Return the [X, Y] coordinate for the center point of the cell that contains the specified text.  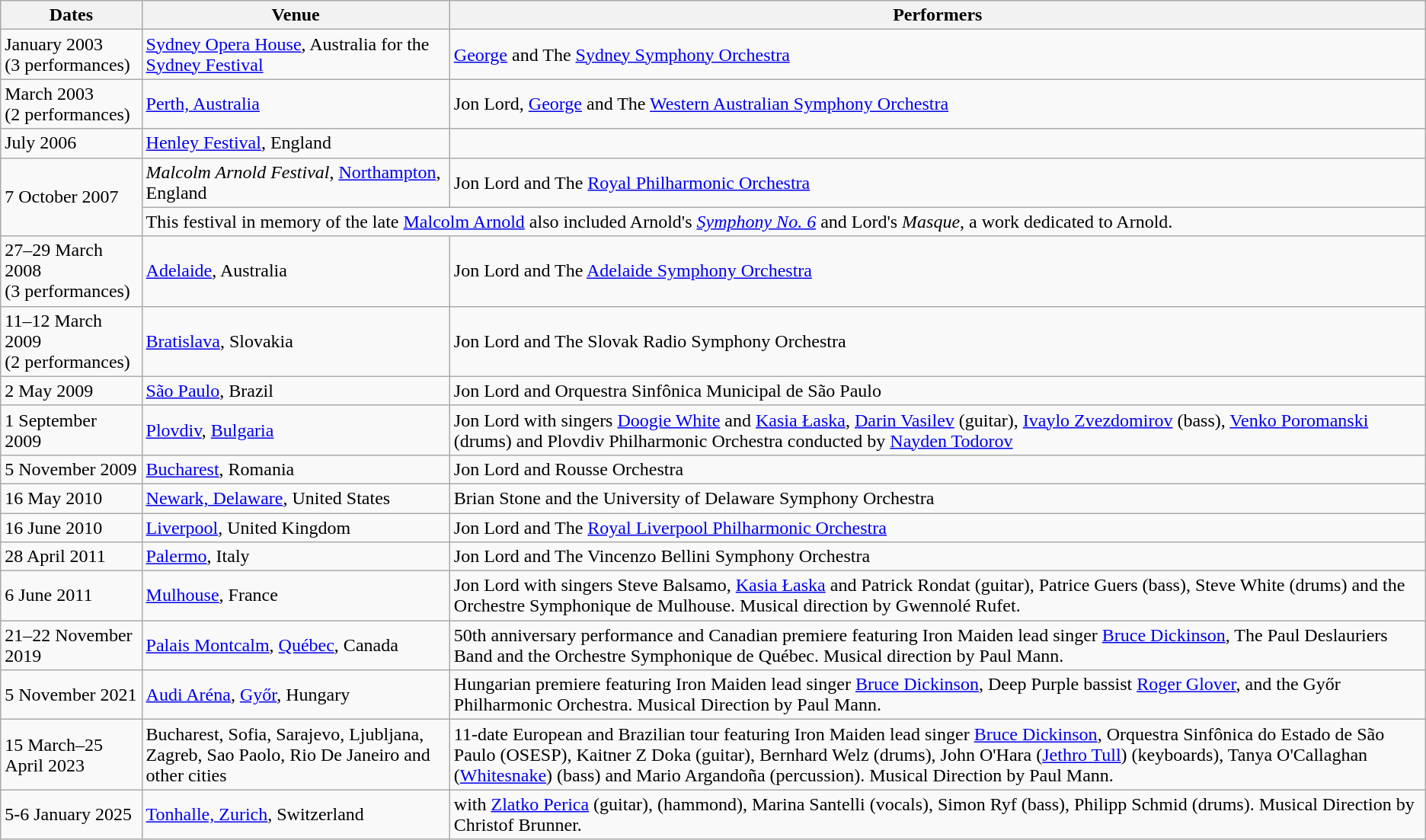
George and The Sydney Symphony Orchestra [937, 55]
January 2003(3 performances) [72, 55]
Audi Aréna, Győr, Hungary [296, 695]
Malcolm Arnold Festival, Northampton, England [296, 183]
16 June 2010 [72, 528]
Palermo, Italy [296, 557]
Perth, Australia [296, 104]
Palais Montcalm, Québec, Canada [296, 646]
21–22 November 2019 [72, 646]
6 June 2011 [72, 596]
São Paulo, Brazil [296, 391]
Liverpool, United Kingdom [296, 528]
Henley Festival, England [296, 143]
Dates [72, 15]
Venue [296, 15]
5-6 January 2025 [72, 815]
27–29 March 2008(3 performances) [72, 271]
15 March–25 April 2023 [72, 755]
Performers [937, 15]
Jon Lord and The Slovak Radio Symphony Orchestra [937, 341]
Adelaide, Australia [296, 271]
11–12 March 2009(2 performances) [72, 341]
Sydney Opera House, Australia for the Sydney Festival [296, 55]
Jon Lord, George and The Western Australian Symphony Orchestra [937, 104]
July 2006 [72, 143]
with Zlatko Perica (guitar), (hammond), Marina Santelli (vocals), Simon Ryf (bass), Philipp Schmid (drums). Musical Direction by Christof Brunner. [937, 815]
Bucharest, Sofia, Sarajevo, Ljubljana, Zagreb, Sao Paolo, Rio De Janeiro and other cities [296, 755]
Jon Lord and Rousse Orchestra [937, 469]
16 May 2010 [72, 498]
Newark, Delaware, United States [296, 498]
Jon Lord and The Royal Liverpool Philharmonic Orchestra [937, 528]
5 November 2009 [72, 469]
1 September 2009 [72, 430]
2 May 2009 [72, 391]
Bratislava, Slovakia [296, 341]
Jon Lord and The Adelaide Symphony Orchestra [937, 271]
Brian Stone and the University of Delaware Symphony Orchestra [937, 498]
March 2003(2 performances) [72, 104]
Mulhouse, France [296, 596]
Jon Lord and The Royal Philharmonic Orchestra [937, 183]
7 October 2007 [72, 196]
Plovdiv, Bulgaria [296, 430]
This festival in memory of the late Malcolm Arnold also included Arnold's Symphony No. 6 and Lord's Masque, a work dedicated to Arnold. [783, 222]
Bucharest, Romania [296, 469]
Jon Lord and Orquestra Sinfônica Municipal de São Paulo [937, 391]
Tonhalle, Zurich, Switzerland [296, 815]
5 November 2021 [72, 695]
Jon Lord and The Vincenzo Bellini Symphony Orchestra [937, 557]
28 April 2011 [72, 557]
